Extract the [X, Y] coordinate from the center of the cell holding the provided text.  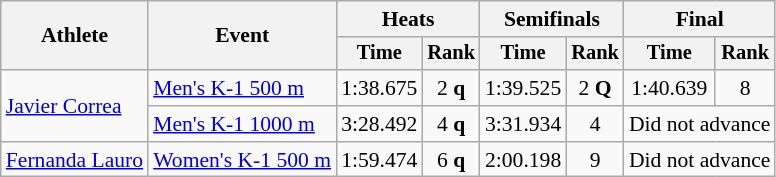
4 q [451, 124]
Did not advance [700, 124]
Javier Correa [74, 106]
3:31.934 [523, 124]
2 q [451, 88]
8 [746, 88]
1:39.525 [523, 88]
Men's K-1 1000 m [242, 124]
3:28.492 [379, 124]
1:40.639 [670, 88]
Semifinals [552, 19]
4 [595, 124]
Final [700, 19]
Event [242, 36]
Men's K-1 500 m [242, 88]
Athlete [74, 36]
Heats [408, 19]
1:38.675 [379, 88]
2 Q [595, 88]
